Output the (x, y) coordinate of the center of the cell containing the given text.  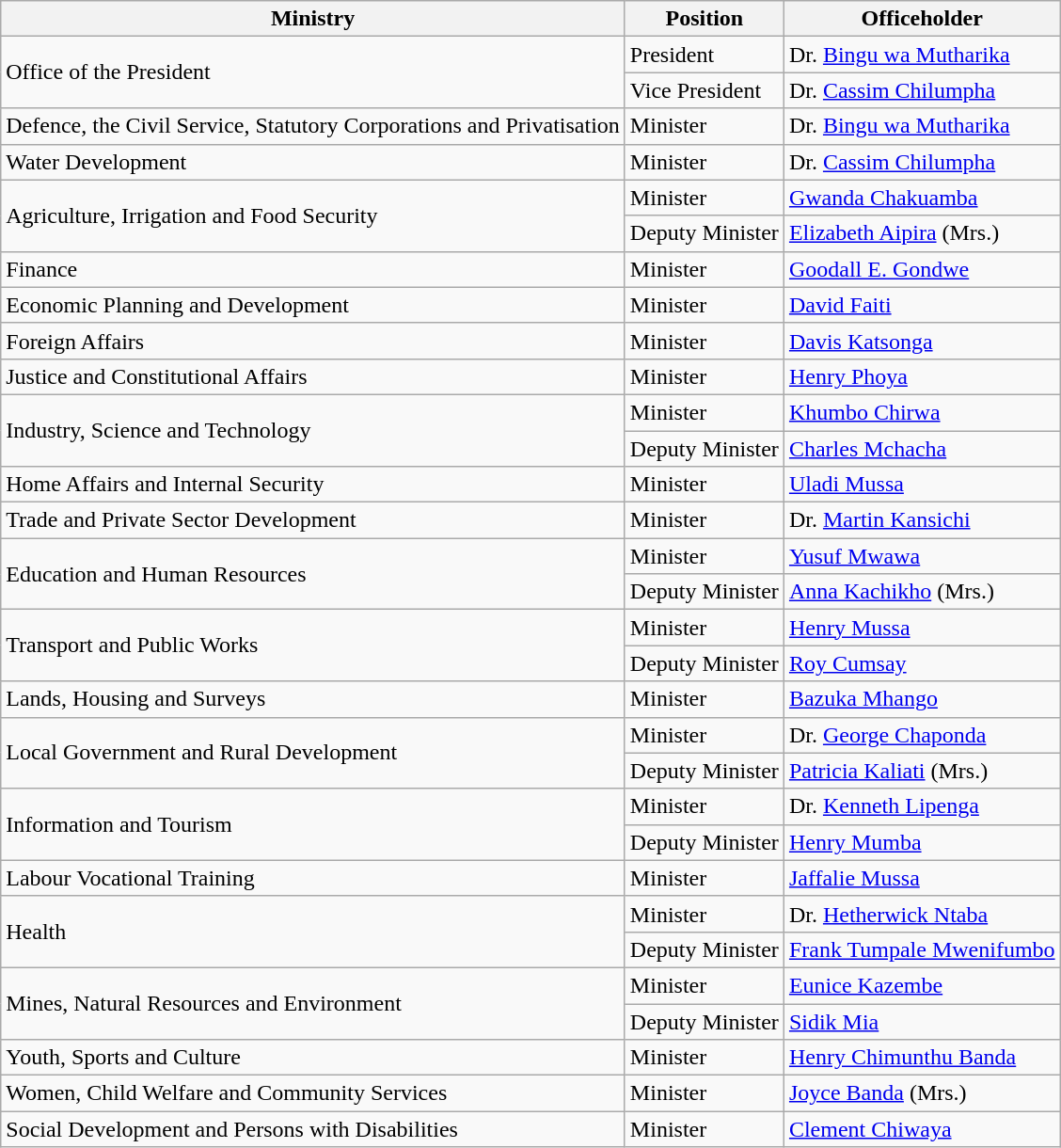
President (704, 55)
Elizabeth Aipira (Mrs.) (922, 233)
Agriculture, Irrigation and Food Security (313, 215)
Henry Mussa (922, 628)
Clement Chiwaya (922, 1129)
Dr. Martin Kansichi (922, 520)
Charles Mchacha (922, 449)
Anna Kachikho (Mrs.) (922, 592)
Mines, Natural Resources and Environment (313, 1003)
Industry, Science and Technology (313, 430)
David Faiti (922, 305)
Ministry (313, 19)
Foreign Affairs (313, 341)
Goodall E. Gondwe (922, 269)
Transport and Public Works (313, 646)
Office of the President (313, 72)
Uladi Mussa (922, 485)
Position (704, 19)
Henry Mumba (922, 842)
Joyce Banda (Mrs.) (922, 1093)
Jaffalie Mussa (922, 878)
Water Development (313, 162)
Justice and Constitutional Affairs (313, 376)
Henry Chimunthu Banda (922, 1058)
Sidik Mia (922, 1021)
Health (313, 932)
Gwanda Chakuamba (922, 198)
Youth, Sports and Culture (313, 1058)
Lands, Housing and Surveys (313, 699)
Bazuka Mhango (922, 699)
Education and Human Resources (313, 574)
Officeholder (922, 19)
Trade and Private Sector Development (313, 520)
Labour Vocational Training (313, 878)
Yusuf Mwawa (922, 556)
Information and Tourism (313, 824)
Women, Child Welfare and Community Services (313, 1093)
Frank Tumpale Mwenifumbo (922, 949)
Economic Planning and Development (313, 305)
Roy Cumsay (922, 663)
Finance (313, 269)
Eunice Kazembe (922, 985)
Local Government and Rural Development (313, 753)
Dr. Kenneth Lipenga (922, 806)
Henry Phoya (922, 376)
Davis Katsonga (922, 341)
Vice President (704, 90)
Dr. Hetherwick Ntaba (922, 914)
Defence, the Civil Service, Statutory Corporations and Privatisation (313, 126)
Home Affairs and Internal Security (313, 485)
Patricia Kaliati (Mrs.) (922, 771)
Dr. George Chaponda (922, 735)
Social Development and Persons with Disabilities (313, 1129)
Khumbo Chirwa (922, 412)
